Detect which cell encompasses the target text, then output its (x, y) center coordinate. 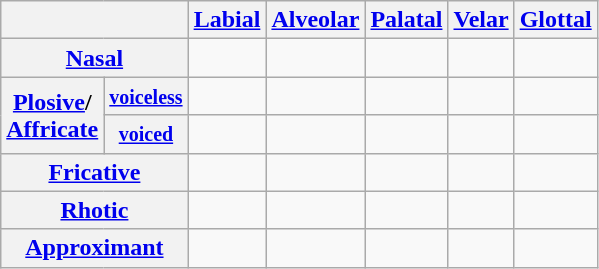
Alveolar (316, 20)
voiced (146, 134)
Velar (481, 20)
Nasal (94, 58)
Fricative (94, 172)
Palatal (406, 20)
voiceless (146, 96)
Approximant (94, 248)
Glottal (556, 20)
Plosive/Affricate (52, 115)
Rhotic (94, 210)
Labial (227, 20)
